Return [X, Y] of the center of cell containing provided text 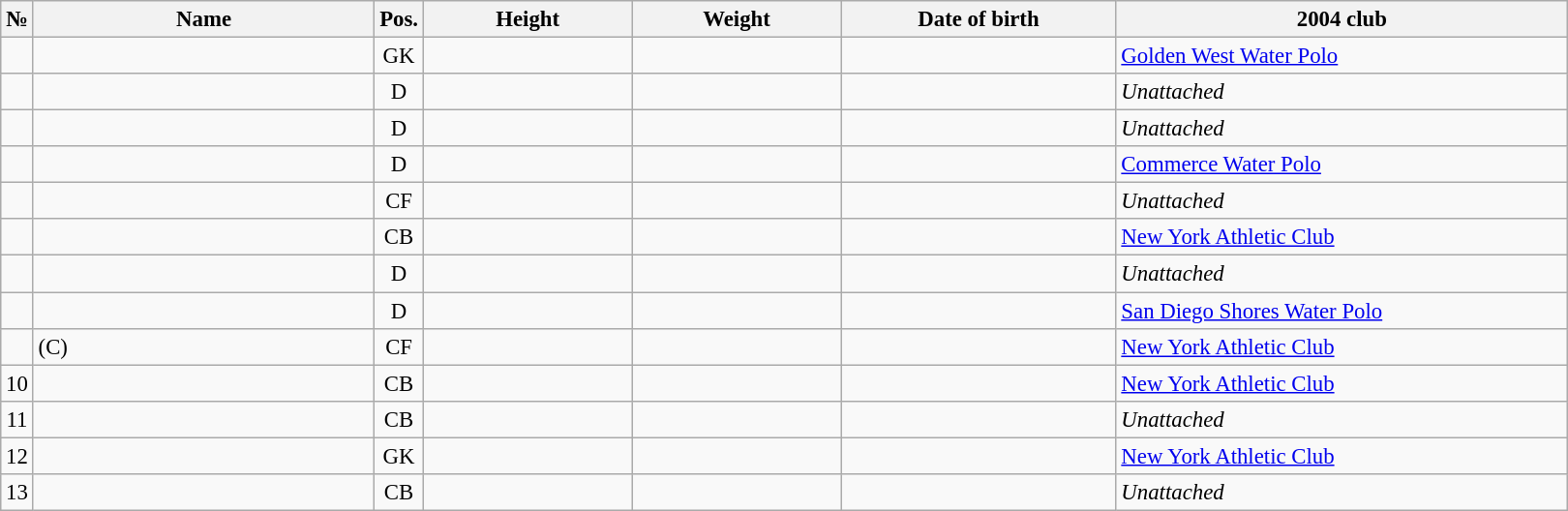
13 [17, 493]
Name [203, 19]
Commerce Water Polo [1342, 165]
Golden West Water Polo [1342, 56]
San Diego Shores Water Polo [1342, 311]
11 [17, 419]
Date of birth [979, 19]
12 [17, 456]
2004 club [1342, 19]
10 [17, 383]
№ [17, 19]
(C) [203, 346]
Height [528, 19]
Weight [737, 19]
Pos. [399, 19]
